Find where the given text appears and provide that cell's center as [x, y] coordinate. 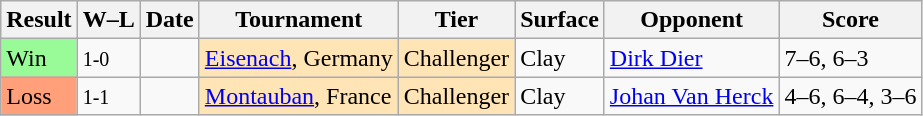
Surface [560, 20]
Date [170, 20]
W–L [108, 20]
Win [39, 58]
7–6, 6–3 [850, 58]
Johan Van Herck [692, 96]
Result [39, 20]
Score [850, 20]
Tier [456, 20]
1-0 [108, 58]
Montauban, France [298, 96]
Opponent [692, 20]
Tournament [298, 20]
1-1 [108, 96]
Dirk Dier [692, 58]
Eisenach, Germany [298, 58]
4–6, 6–4, 3–6 [850, 96]
Loss [39, 96]
